Output the [x, y] coordinate of the center of the cell containing the given text.  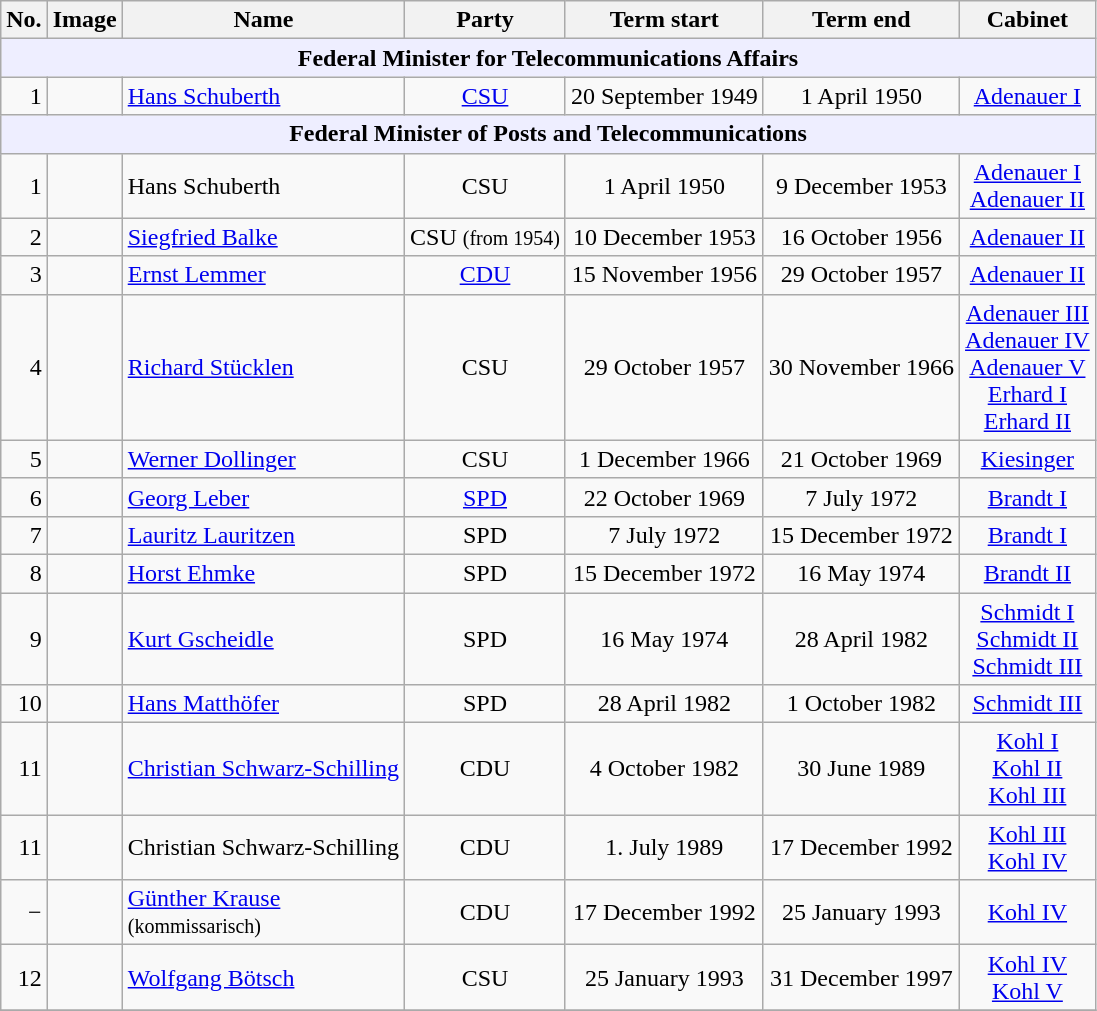
Adenauer I [1028, 96]
Siegfried Balke [263, 237]
Lauritz Lauritzen [263, 535]
3 [24, 275]
Günther Krause(kommissarisch) [263, 912]
1 December 1966 [664, 459]
Term start [664, 20]
5 [24, 459]
6 [24, 497]
Term end [861, 20]
1. July 1989 [664, 848]
Cabinet [1028, 20]
Federal Minister for Telecommunications Affairs [548, 58]
12 [24, 978]
Kohl IV [1028, 912]
30 June 1989 [861, 769]
Richard Stücklen [263, 367]
9 December 1953 [861, 186]
Image [84, 20]
4 [24, 367]
20 September 1949 [664, 96]
Party [486, 20]
Schmidt III [1028, 704]
Kohl IIIKohl IV [1028, 848]
15 November 1956 [664, 275]
2 [24, 237]
Adenauer IAdenauer II [1028, 186]
Federal Minister of Posts and Telecommunications [548, 134]
Georg Leber [263, 497]
Kiesinger [1028, 459]
31 December 1997 [861, 978]
21 October 1969 [861, 459]
Horst Ehmke [263, 573]
7 [24, 535]
No. [24, 20]
Schmidt ISchmidt IISchmidt III [1028, 638]
9 [24, 638]
8 [24, 573]
10 December 1953 [664, 237]
Kohl IKohl IIKohl III [1028, 769]
Ernst Lemmer [263, 275]
− [24, 912]
Name [263, 20]
10 [24, 704]
Kohl IVKohl V [1028, 978]
Kurt Gscheidle [263, 638]
Adenauer IIIAdenauer IVAdenauer VErhard IErhard II [1028, 367]
CSU (from 1954) [486, 237]
4 October 1982 [664, 769]
Hans Matthöfer [263, 704]
Werner Dollinger [263, 459]
1 October 1982 [861, 704]
Brandt II [1028, 573]
22 October 1969 [664, 497]
Wolfgang Bötsch [263, 978]
30 November 1966 [861, 367]
16 October 1956 [861, 237]
